Detect which cell encompasses the target text, then output its [X, Y] center coordinate. 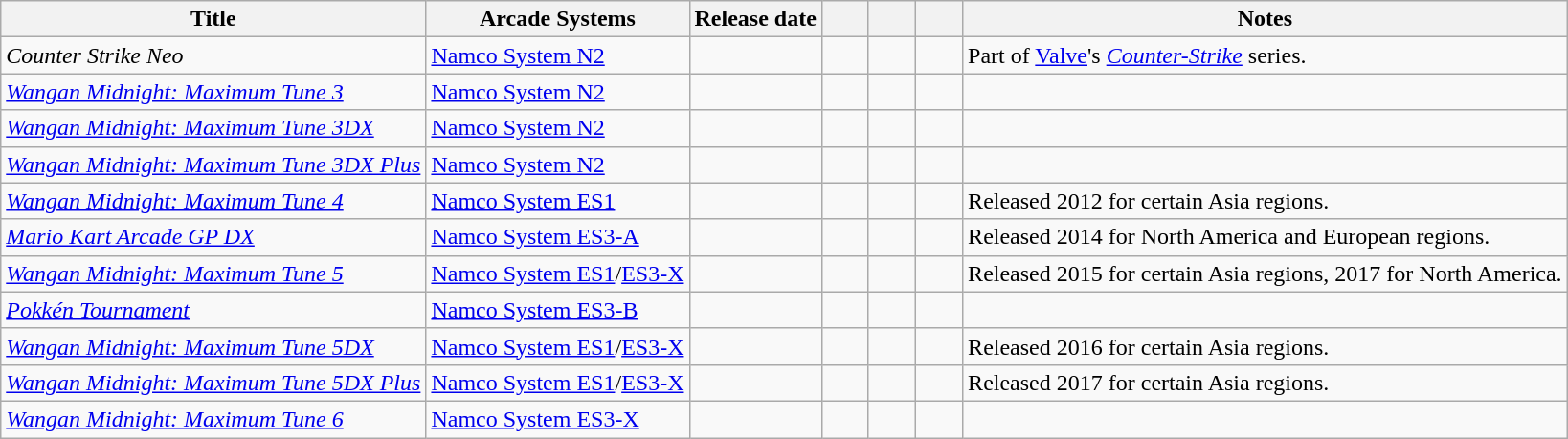
Title [213, 19]
Namco System ES3-A [557, 237]
Released 2012 for certain Asia regions. [1266, 201]
Wangan Midnight: Maximum Tune 3DX Plus [213, 165]
Released 2015 for certain Asia regions, 2017 for North America. [1266, 274]
Released 2017 for certain Asia regions. [1266, 383]
Notes [1266, 19]
Mario Kart Arcade GP DX [213, 237]
Wangan Midnight: Maximum Tune 5 [213, 274]
Released 2014 for North America and European regions. [1266, 237]
Namco System ES3-B [557, 310]
Namco System ES1 [557, 201]
Released 2016 for certain Asia regions. [1266, 346]
Wangan Midnight: Maximum Tune 3DX [213, 128]
Release date [755, 19]
Pokkén Tournament [213, 310]
Wangan Midnight: Maximum Tune 3 [213, 92]
Part of Valve's Counter-Strike series. [1266, 55]
Wangan Midnight: Maximum Tune 6 [213, 419]
Wangan Midnight: Maximum Tune 4 [213, 201]
Wangan Midnight: Maximum Tune 5DX Plus [213, 383]
Counter Strike Neo [213, 55]
Namco System ES3-X [557, 419]
Arcade Systems [557, 19]
Wangan Midnight: Maximum Tune 5DX [213, 346]
